Determine the [X, Y] coordinate at the center of the cell enclosing the given text.  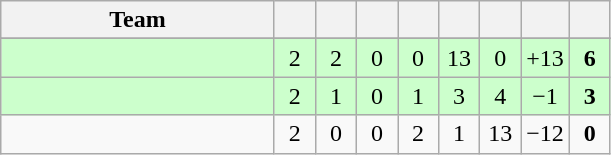
−1 [546, 96]
+13 [546, 58]
6 [590, 58]
−12 [546, 134]
Team [138, 20]
4 [500, 96]
